Scan for the cell matching the given text and deliver its (X, Y) coordinate at center. 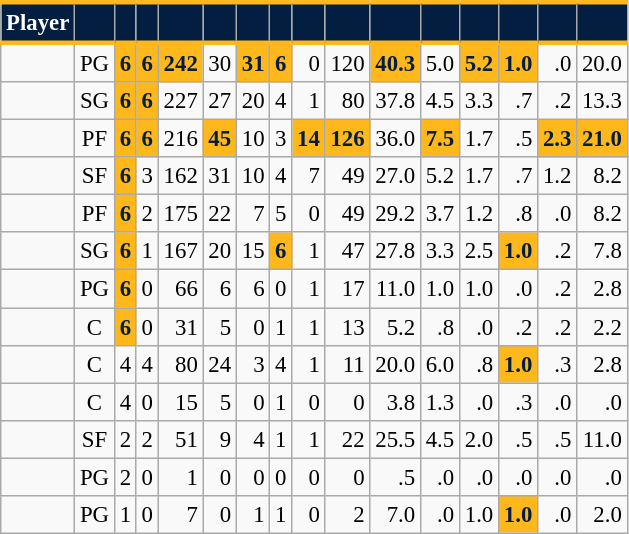
242 (180, 62)
2.3 (558, 139)
25.5 (395, 439)
1.3 (440, 402)
2.2 (602, 327)
3.7 (440, 214)
9 (220, 439)
29.2 (395, 214)
13 (348, 327)
5.0 (440, 62)
2.5 (478, 251)
21.0 (602, 139)
66 (180, 289)
216 (180, 139)
175 (180, 214)
27.8 (395, 251)
51 (180, 439)
3.8 (395, 402)
14 (308, 139)
7.8 (602, 251)
6.0 (440, 364)
7.0 (395, 515)
11 (348, 364)
167 (180, 251)
162 (180, 176)
24 (220, 364)
Player (38, 22)
37.8 (395, 101)
40.3 (395, 62)
27.0 (395, 176)
120 (348, 62)
47 (348, 251)
13.3 (602, 101)
30 (220, 62)
227 (180, 101)
45 (220, 139)
27 (220, 101)
17 (348, 289)
36.0 (395, 139)
7.5 (440, 139)
126 (348, 139)
